Identify which cell holds the provided text, then report its [X, Y] central coordinate. 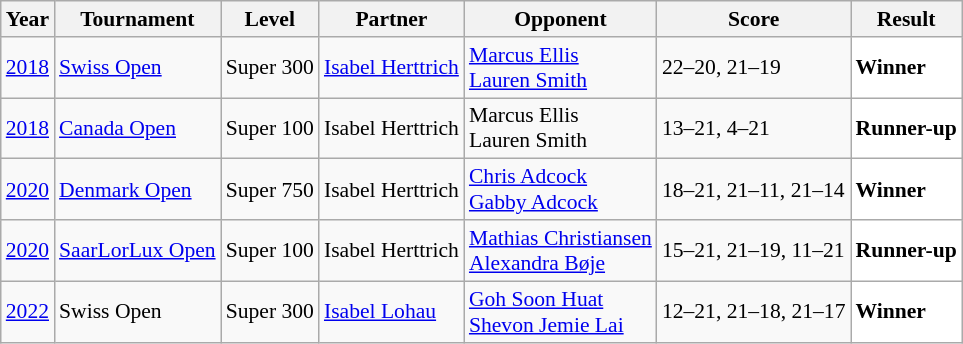
22–20, 21–19 [754, 68]
Tournament [138, 19]
Year [28, 19]
Canada Open [138, 128]
18–21, 21–11, 21–14 [754, 190]
Score [754, 19]
15–21, 21–19, 11–21 [754, 250]
Level [270, 19]
Opponent [560, 19]
Chris Adcock Gabby Adcock [560, 190]
Mathias Christiansen Alexandra Bøje [560, 250]
2022 [28, 312]
Denmark Open [138, 190]
SaarLorLux Open [138, 250]
Result [906, 19]
Partner [392, 19]
Goh Soon Huat Shevon Jemie Lai [560, 312]
12–21, 21–18, 21–17 [754, 312]
Isabel Lohau [392, 312]
Super 750 [270, 190]
13–21, 4–21 [754, 128]
